Capture the cell that displays the provided text and extract its (x, y) central coordinate. 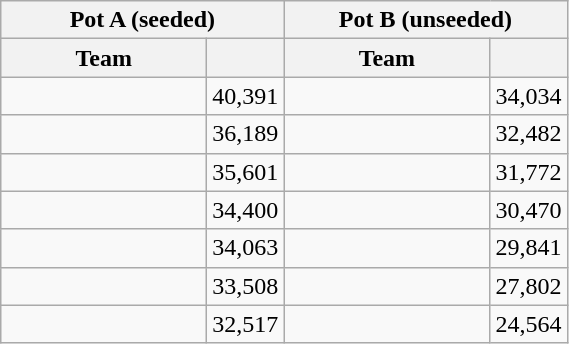
27,802 (528, 286)
24,564 (528, 324)
35,601 (246, 172)
Pot B (unseeded) (426, 20)
30,470 (528, 210)
34,034 (528, 96)
32,482 (528, 134)
36,189 (246, 134)
33,508 (246, 286)
Pot A (seeded) (142, 20)
29,841 (528, 248)
34,063 (246, 248)
40,391 (246, 96)
32,517 (246, 324)
34,400 (246, 210)
31,772 (528, 172)
